Search for the cell housing the specified text and yield its [X, Y] center coordinate. 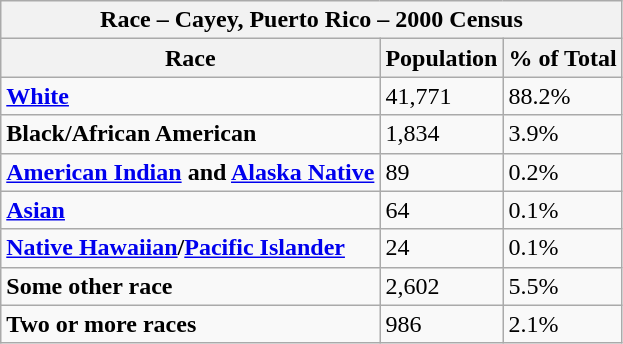
White [190, 96]
986 [442, 324]
2.1% [562, 324]
Race [190, 58]
Two or more races [190, 324]
Some other race [190, 286]
Asian [190, 210]
% of Total [562, 58]
0.2% [562, 172]
Black/African American [190, 134]
24 [442, 248]
Native Hawaiian/Pacific Islander [190, 248]
Race – Cayey, Puerto Rico – 2000 Census [312, 20]
American Indian and Alaska Native [190, 172]
3.9% [562, 134]
88.2% [562, 96]
Population [442, 58]
89 [442, 172]
2,602 [442, 286]
41,771 [442, 96]
64 [442, 210]
5.5% [562, 286]
1,834 [442, 134]
